From the cell containing the given text, extract its center point as [x, y] coordinate. 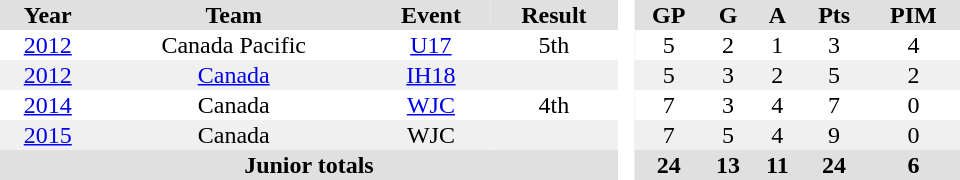
1 [777, 45]
Canada Pacific [234, 45]
9 [834, 135]
Year [48, 15]
Result [554, 15]
A [777, 15]
U17 [431, 45]
2015 [48, 135]
Event [431, 15]
G [728, 15]
5th [554, 45]
Pts [834, 15]
PIM [914, 15]
IH18 [431, 75]
4th [554, 105]
13 [728, 165]
Team [234, 15]
6 [914, 165]
Junior totals [309, 165]
2014 [48, 105]
GP [669, 15]
11 [777, 165]
